Scan for the cell matching the given text and deliver its (X, Y) coordinate at center. 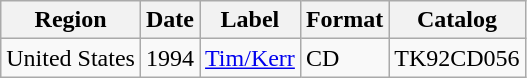
Catalog (457, 20)
Label (250, 20)
CD (344, 58)
Date (170, 20)
Tim/Kerr (250, 58)
TK92CD056 (457, 58)
Format (344, 20)
1994 (170, 58)
Region (71, 20)
United States (71, 58)
